Output the (X, Y) coordinate of the center of the cell containing the given text.  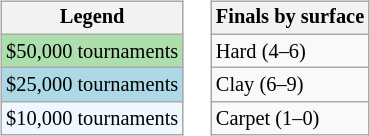
$50,000 tournaments (92, 51)
Hard (4–6) (290, 51)
Carpet (1–0) (290, 119)
Legend (92, 18)
Clay (6–9) (290, 85)
$10,000 tournaments (92, 119)
Finals by surface (290, 18)
$25,000 tournaments (92, 85)
